Return [x, y] of the center of cell containing provided text 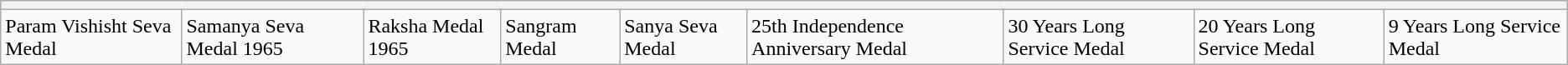
30 Years Long Service Medal [1099, 37]
9 Years Long Service Medal [1476, 37]
20 Years Long Service Medal [1288, 37]
Sangram Medal [560, 37]
Param Vishisht Seva Medal [91, 37]
Samanya Seva Medal 1965 [273, 37]
Raksha Medal 1965 [432, 37]
Sanya Seva Medal [683, 37]
25th Independence Anniversary Medal [875, 37]
